Provide the (X, Y) coordinate of the cell's center where the given text is located.  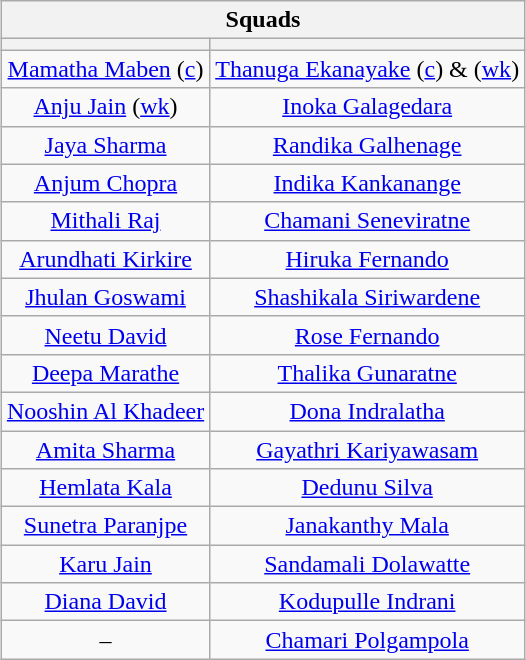
Jaya Sharma (105, 145)
Neetu David (105, 335)
Dona Indralatha (368, 411)
Thanuga Ekanayake (c) & (wk) (368, 69)
Nooshin Al Khadeer (105, 411)
Chamari Polgampola (368, 640)
Arundhati Kirkire (105, 259)
Sandamali Dolawatte (368, 564)
Diana David (105, 602)
Hemlata Kala (105, 488)
Karu Jain (105, 564)
Mithali Raj (105, 221)
Dedunu Silva (368, 488)
Kodupulle Indrani (368, 602)
Deepa Marathe (105, 373)
Gayathri Kariyawasam (368, 449)
Shashikala Siriwardene (368, 297)
Randika Galhenage (368, 145)
Sunetra Paranjpe (105, 526)
Inoka Galagedara (368, 107)
Chamani Seneviratne (368, 221)
Janakanthy Mala (368, 526)
Hiruka Fernando (368, 259)
Squads (262, 20)
Rose Fernando (368, 335)
Amita Sharma (105, 449)
Indika Kankanange (368, 183)
Jhulan Goswami (105, 297)
Mamatha Maben (c) (105, 69)
Thalika Gunaratne (368, 373)
– (105, 640)
Anjum Chopra (105, 183)
Anju Jain (wk) (105, 107)
